For the text-containing cell, return its midpoint in [x, y] coordinate format. 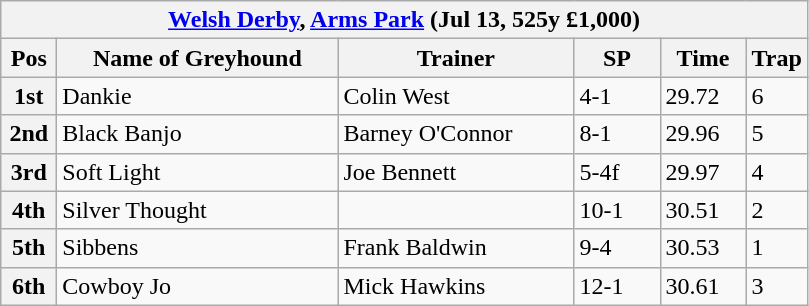
4-1 [617, 96]
30.51 [703, 210]
Dankie [198, 96]
Sibbens [198, 248]
5 [776, 134]
2 [776, 210]
6th [29, 286]
4th [29, 210]
Colin West [456, 96]
Name of Greyhound [198, 58]
30.53 [703, 248]
Welsh Derby, Arms Park (Jul 13, 525y £1,000) [404, 20]
Trap [776, 58]
10-1 [617, 210]
SP [617, 58]
Time [703, 58]
1 [776, 248]
Barney O'Connor [456, 134]
Black Banjo [198, 134]
Mick Hawkins [456, 286]
3 [776, 286]
Trainer [456, 58]
1st [29, 96]
Pos [29, 58]
5th [29, 248]
8-1 [617, 134]
29.96 [703, 134]
5-4f [617, 172]
Cowboy Jo [198, 286]
30.61 [703, 286]
4 [776, 172]
Silver Thought [198, 210]
3rd [29, 172]
29.97 [703, 172]
6 [776, 96]
9-4 [617, 248]
Joe Bennett [456, 172]
2nd [29, 134]
29.72 [703, 96]
Frank Baldwin [456, 248]
12-1 [617, 286]
Soft Light [198, 172]
